For the text-containing cell, return its midpoint in [X, Y] coordinate format. 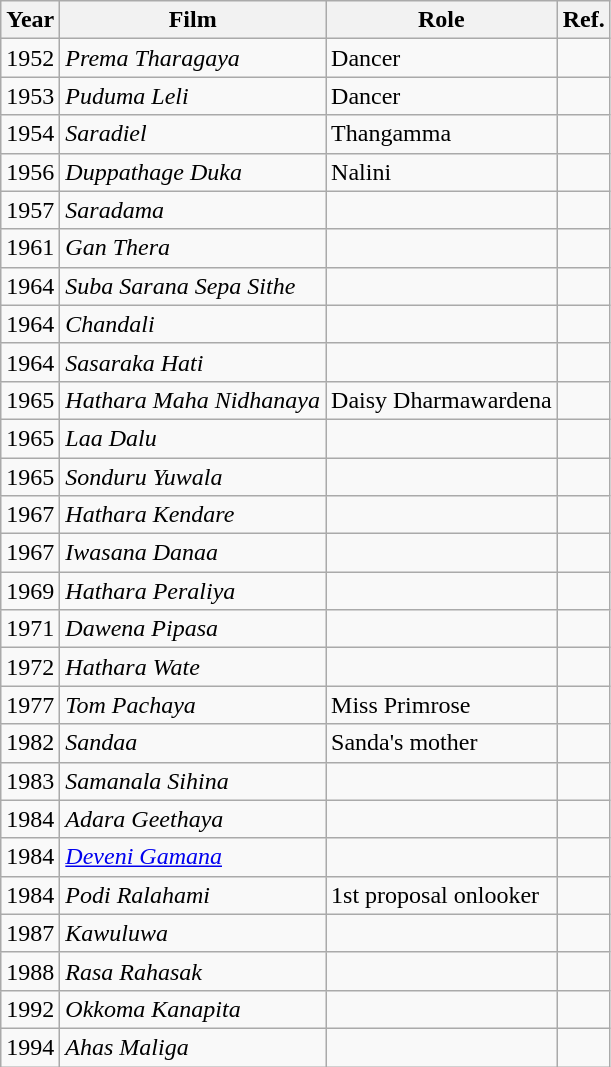
Duppathage Duka [193, 172]
Thangamma [442, 134]
Ahas Maliga [193, 1047]
Nalini [442, 172]
Hathara Maha Nidhanaya [193, 400]
Okkoma Kanapita [193, 1009]
Miss Primrose [442, 705]
Gan Thera [193, 248]
Saradama [193, 210]
Year [30, 20]
1954 [30, 134]
Deveni Gamana [193, 857]
1953 [30, 96]
Hathara Wate [193, 667]
Sandaa [193, 743]
Podi Ralahami [193, 895]
Puduma Leli [193, 96]
Adara Geethaya [193, 819]
1952 [30, 58]
1957 [30, 210]
Iwasana Danaa [193, 553]
Sasaraka Hati [193, 362]
1994 [30, 1047]
1992 [30, 1009]
Suba Sarana Sepa Sithe [193, 286]
Laa Dalu [193, 438]
Saradiel [193, 134]
1983 [30, 781]
Hathara Peraliya [193, 591]
Ref. [584, 20]
Sonduru Yuwala [193, 477]
Hathara Kendare [193, 515]
Daisy Dharmawardena [442, 400]
1st proposal onlooker [442, 895]
1969 [30, 591]
Sanda's mother [442, 743]
1972 [30, 667]
1982 [30, 743]
Prema Tharagaya [193, 58]
1977 [30, 705]
Dawena Pipasa [193, 629]
1961 [30, 248]
Chandali [193, 324]
1971 [30, 629]
1988 [30, 971]
Tom Pachaya [193, 705]
Kawuluwa [193, 933]
1956 [30, 172]
1987 [30, 933]
Role [442, 20]
Rasa Rahasak [193, 971]
Samanala Sihina [193, 781]
Film [193, 20]
